For the text-containing cell, return its midpoint in [x, y] coordinate format. 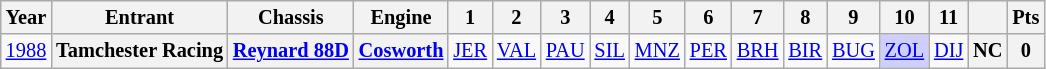
2 [516, 17]
Year [26, 17]
Entrant [140, 17]
5 [658, 17]
BIR [805, 51]
Pts [1026, 17]
4 [610, 17]
Reynard 88D [291, 51]
8 [805, 17]
3 [566, 17]
11 [948, 17]
0 [1026, 51]
Tamchester Racing [140, 51]
SIL [610, 51]
DIJ [948, 51]
6 [708, 17]
BUG [854, 51]
1988 [26, 51]
NC [988, 51]
Chassis [291, 17]
PER [708, 51]
9 [854, 17]
PAU [566, 51]
Engine [402, 17]
1 [470, 17]
VAL [516, 51]
MNZ [658, 51]
JER [470, 51]
ZOL [904, 51]
7 [758, 17]
10 [904, 17]
BRH [758, 51]
Cosworth [402, 51]
